Identify which cell holds the provided text, then report its [X, Y] central coordinate. 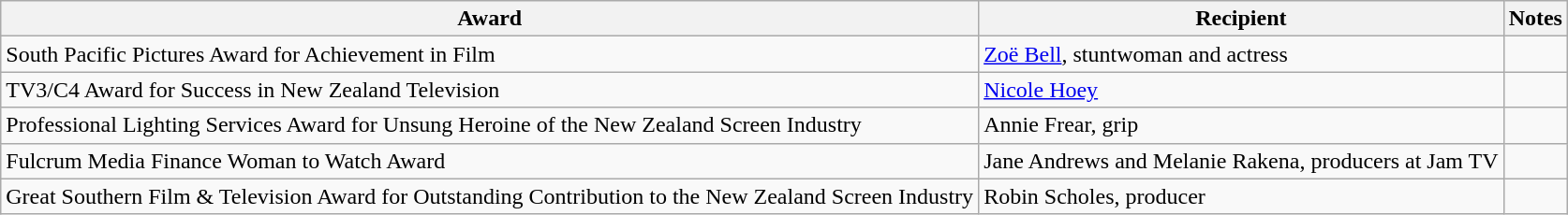
Nicole Hoey [1241, 90]
Award [490, 19]
Professional Lighting Services Award for Unsung Heroine of the New Zealand Screen Industry [490, 125]
South Pacific Pictures Award for Achievement in Film [490, 54]
Notes [1535, 19]
Zoë Bell, stuntwoman and actress [1241, 54]
Jane Andrews and Melanie Rakena, producers at Jam TV [1241, 161]
Great Southern Film & Television Award for Outstanding Contribution to the New Zealand Screen Industry [490, 196]
Annie Frear, grip [1241, 125]
Fulcrum Media Finance Woman to Watch Award [490, 161]
Robin Scholes, producer [1241, 196]
TV3/C4 Award for Success in New Zealand Television [490, 90]
Recipient [1241, 19]
